Pinpoint the cell where the given text exists, returning its [x, y] midpoint coordinate. 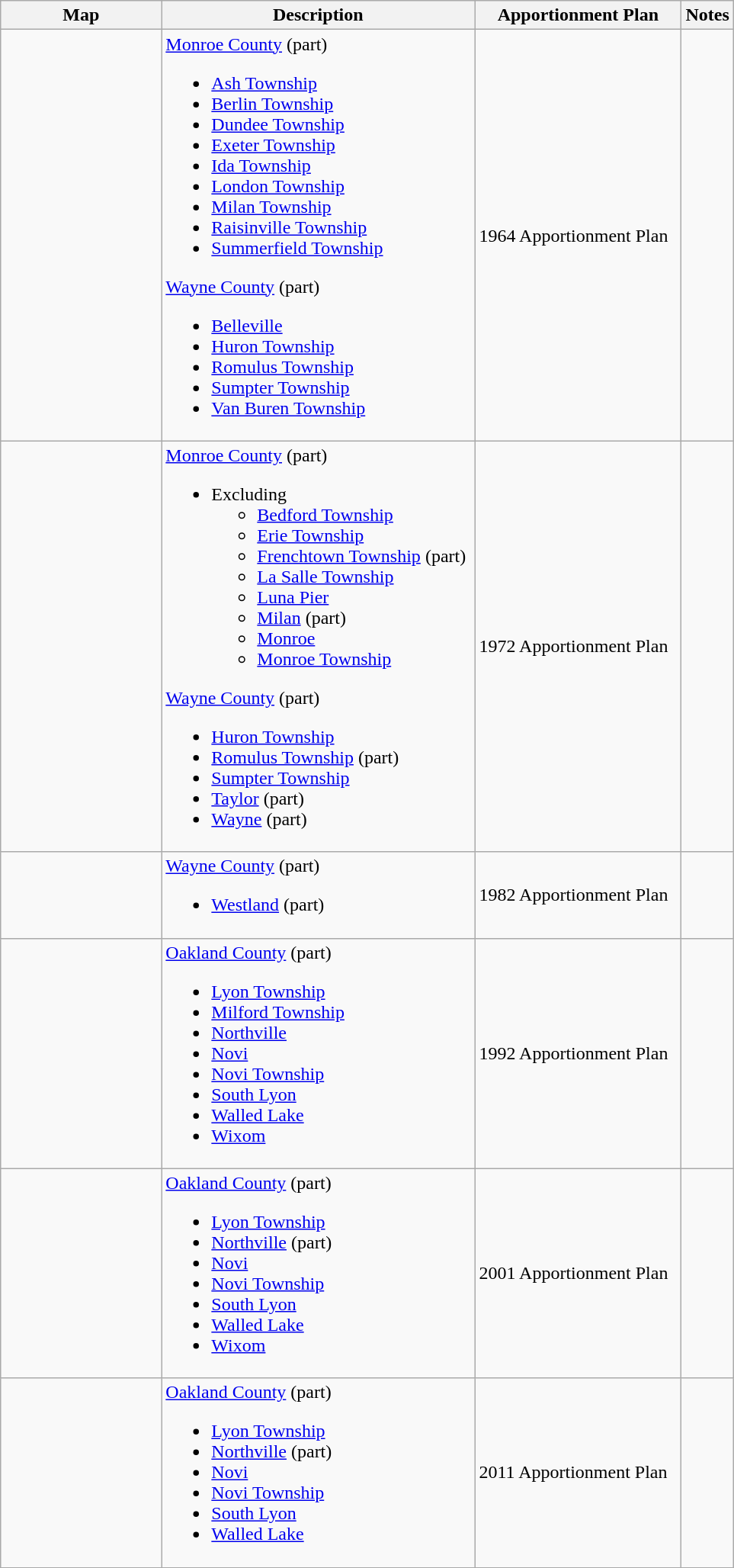
Map [81, 15]
2011 Apportionment Plan [578, 1473]
1964 Apportionment Plan [578, 235]
Description [319, 15]
1982 Apportionment Plan [578, 895]
2001 Apportionment Plan [578, 1274]
1992 Apportionment Plan [578, 1053]
Oakland County (part)Lyon TownshipNorthville (part)NoviNovi TownshipSouth LyonWalled Lake [319, 1473]
Notes [707, 15]
1972 Apportionment Plan [578, 647]
Oakland County (part)Lyon TownshipMilford TownshipNorthvilleNoviNovi TownshipSouth LyonWalled LakeWixom [319, 1053]
Wayne County (part)Westland (part) [319, 895]
Apportionment Plan [578, 15]
Oakland County (part)Lyon TownshipNorthville (part)NoviNovi TownshipSouth LyonWalled LakeWixom [319, 1274]
